Return the (x, y) coordinate for the center point of the cell that contains the specified text.  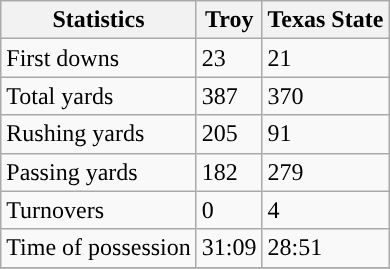
182 (229, 172)
28:51 (326, 248)
4 (326, 210)
Total yards (99, 96)
279 (326, 172)
370 (326, 96)
387 (229, 96)
23 (229, 58)
31:09 (229, 248)
91 (326, 134)
First downs (99, 58)
Turnovers (99, 210)
Rushing yards (99, 134)
Statistics (99, 20)
205 (229, 134)
0 (229, 210)
Troy (229, 20)
Texas State (326, 20)
Time of possession (99, 248)
21 (326, 58)
Passing yards (99, 172)
